Scan for the cell matching the given text and deliver its (x, y) coordinate at center. 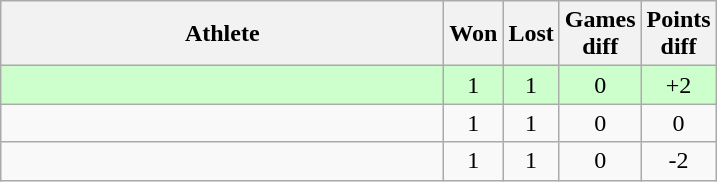
Won (474, 34)
Athlete (222, 34)
+2 (678, 85)
Lost (531, 34)
Pointsdiff (678, 34)
-2 (678, 161)
Gamesdiff (600, 34)
